Output the (X, Y) coordinate of the center of the cell containing the given text.  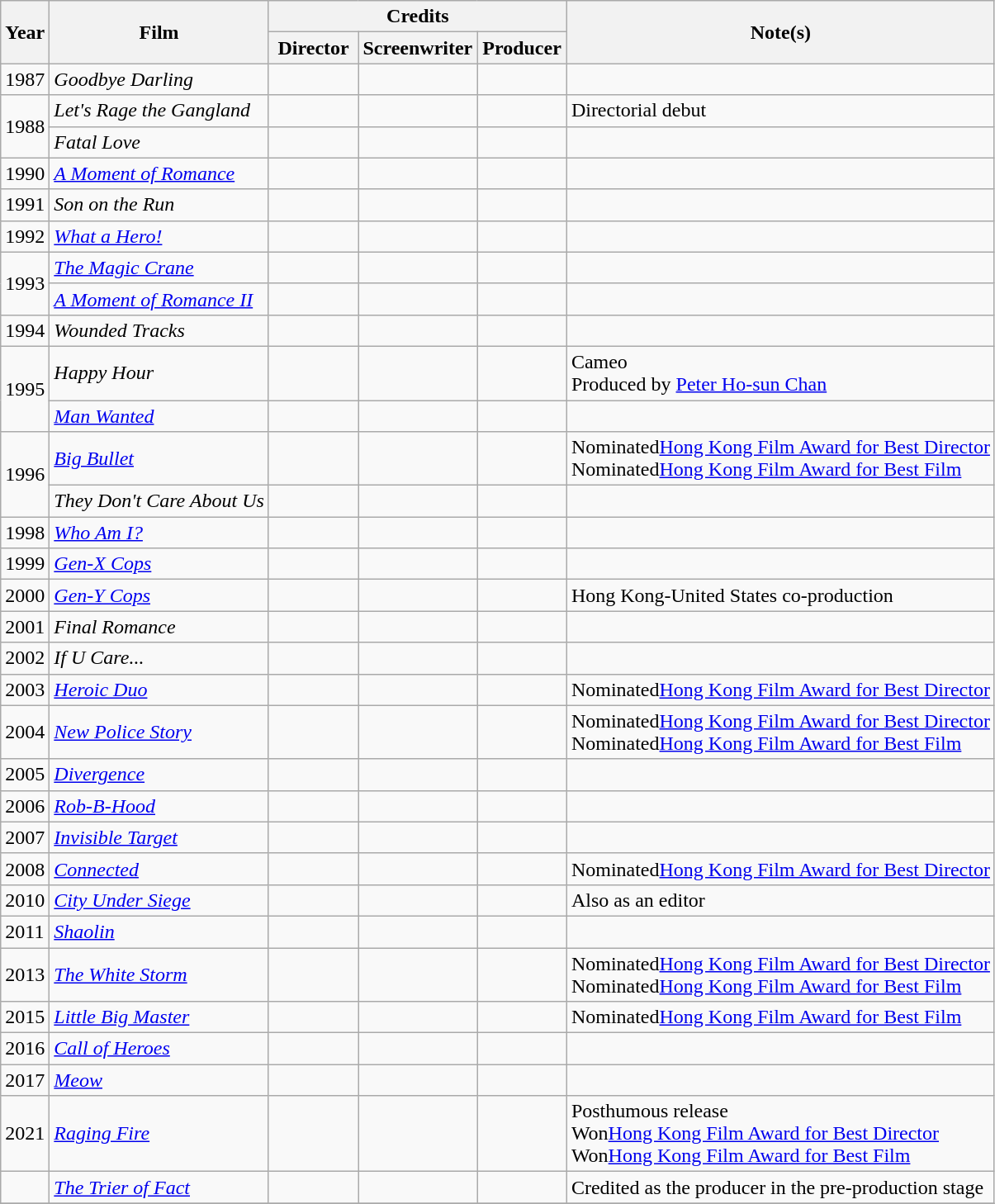
2021 (25, 1134)
2013 (25, 974)
Producer (522, 48)
2017 (25, 1080)
Invisible Target (159, 837)
2002 (25, 658)
Rob-B-Hood (159, 806)
Connected (159, 869)
A Moment of Romance II (159, 299)
Son on the Run (159, 205)
2011 (25, 931)
Shaolin (159, 931)
2007 (25, 837)
Wounded Tracks (159, 330)
Big Bullet (159, 459)
2008 (25, 869)
What a Hero! (159, 236)
New Police Story (159, 732)
The Trier of Fact (159, 1187)
2004 (25, 732)
City Under Siege (159, 900)
Posthumous release WonHong Kong Film Award for Best DirectorWonHong Kong Film Award for Best Film (780, 1134)
1995 (25, 388)
Director (314, 48)
1998 (25, 533)
Little Big Master (159, 1017)
2000 (25, 595)
Film (159, 32)
Goodbye Darling (159, 79)
Gen-X Cops (159, 564)
2016 (25, 1049)
1994 (25, 330)
1990 (25, 173)
2010 (25, 900)
Let's Rage the Gangland (159, 111)
1987 (25, 79)
Divergence (159, 775)
Meow (159, 1080)
Call of Heroes (159, 1049)
Gen-Y Cops (159, 595)
Hong Kong-United States co-production (780, 595)
Credited as the producer in the pre-production stage (780, 1187)
2003 (25, 690)
2001 (25, 627)
Also as an editor (780, 900)
Fatal Love (159, 142)
Raging Fire (159, 1134)
CameoProduced by Peter Ho-sun Chan (780, 373)
2006 (25, 806)
1991 (25, 205)
If U Care... (159, 658)
1988 (25, 126)
Heroic Duo (159, 690)
Happy Hour (159, 373)
2005 (25, 775)
Screenwriter (418, 48)
1996 (25, 474)
The Magic Crane (159, 268)
They Don't Care About Us (159, 501)
The White Storm (159, 974)
1999 (25, 564)
Note(s) (780, 32)
Who Am I? (159, 533)
Credits (418, 17)
2015 (25, 1017)
Directorial debut (780, 111)
Year (25, 32)
1993 (25, 283)
A Moment of Romance (159, 173)
NominatedHong Kong Film Award for Best Film (780, 1017)
Man Wanted (159, 415)
1992 (25, 236)
Final Romance (159, 627)
